Determine the (x, y) coordinate at the center of the cell enclosing the given text.  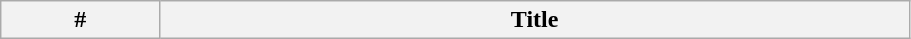
Title (534, 20)
# (80, 20)
